Locate the cell with the specified text and output its (X, Y) center coordinate. 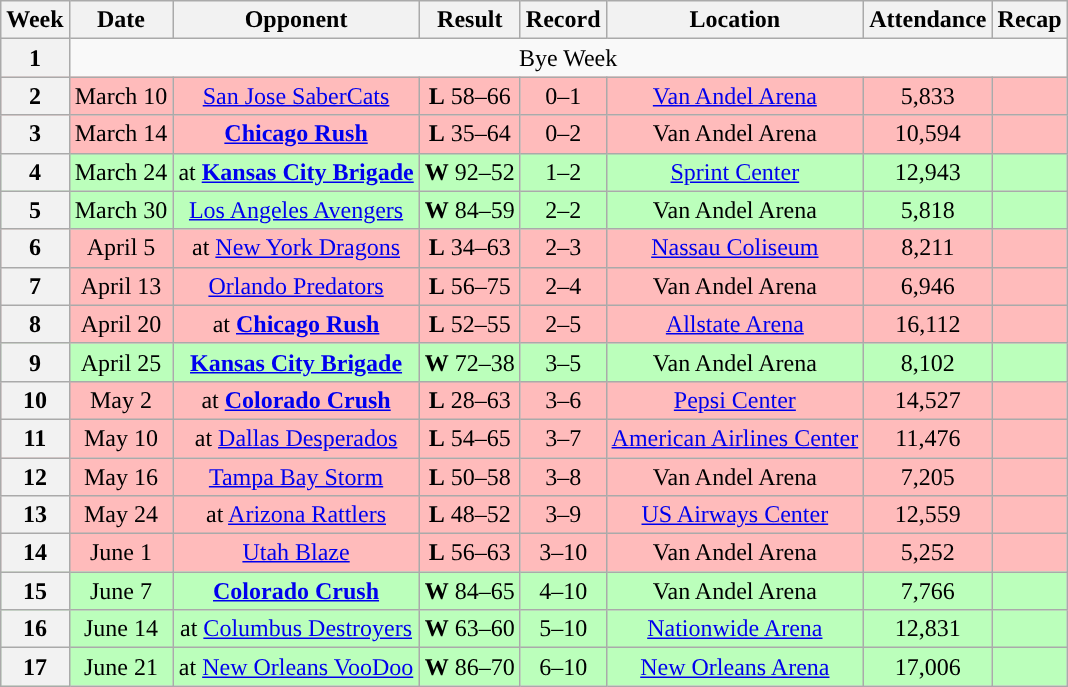
2–4 (563, 286)
2–5 (563, 324)
5,818 (928, 210)
Utah Blaze (296, 553)
5,252 (928, 553)
2 (35, 96)
8 (35, 324)
March 24 (121, 172)
Recap (1030, 20)
6–10 (563, 667)
at Dallas Desperados (296, 438)
12 (35, 477)
12,943 (928, 172)
8,211 (928, 248)
Los Angeles Avengers (296, 210)
April 20 (121, 324)
US Airways Center (735, 515)
L 35–64 (470, 134)
16,112 (928, 324)
7,766 (928, 591)
April 25 (121, 362)
June 7 (121, 591)
4 (35, 172)
L 58–66 (470, 96)
Location (735, 20)
Date (121, 20)
Record (563, 20)
Pepsi Center (735, 400)
June 1 (121, 553)
Week (35, 20)
13 (35, 515)
3 (35, 134)
May 24 (121, 515)
3–7 (563, 438)
8,102 (928, 362)
3–5 (563, 362)
W 84–59 (470, 210)
Nationwide Arena (735, 629)
10,594 (928, 134)
Result (470, 20)
17 (35, 667)
1–2 (563, 172)
2–2 (563, 210)
9 (35, 362)
March 10 (121, 96)
L 50–58 (470, 477)
June 14 (121, 629)
Orlando Predators (296, 286)
April 5 (121, 248)
W 72–38 (470, 362)
L 28–63 (470, 400)
Allstate Arena (735, 324)
L 52–55 (470, 324)
W 63–60 (470, 629)
at New York Dragons (296, 248)
12,831 (928, 629)
New Orleans Arena (735, 667)
Opponent (296, 20)
5,833 (928, 96)
1 (35, 58)
L 56–63 (470, 553)
at Kansas City Brigade (296, 172)
3–10 (563, 553)
4–10 (563, 591)
7 (35, 286)
Sprint Center (735, 172)
at Colorado Crush (296, 400)
at Arizona Rattlers (296, 515)
L 48–52 (470, 515)
San Jose SaberCats (296, 96)
11 (35, 438)
0–2 (563, 134)
American Airlines Center (735, 438)
3–8 (563, 477)
May 2 (121, 400)
14,527 (928, 400)
10 (35, 400)
W 92–52 (470, 172)
Bye Week (568, 58)
March 14 (121, 134)
12,559 (928, 515)
2–3 (563, 248)
Chicago Rush (296, 134)
5–10 (563, 629)
April 13 (121, 286)
6 (35, 248)
6,946 (928, 286)
Nassau Coliseum (735, 248)
Kansas City Brigade (296, 362)
L 56–75 (470, 286)
W 86–70 (470, 667)
16 (35, 629)
5 (35, 210)
at New Orleans VooDoo (296, 667)
L 54–65 (470, 438)
March 30 (121, 210)
Attendance (928, 20)
Tampa Bay Storm (296, 477)
0–1 (563, 96)
3–6 (563, 400)
at Chicago Rush (296, 324)
L 34–63 (470, 248)
at Columbus Destroyers (296, 629)
7,205 (928, 477)
11,476 (928, 438)
Colorado Crush (296, 591)
W 84–65 (470, 591)
May 16 (121, 477)
June 21 (121, 667)
17,006 (928, 667)
15 (35, 591)
14 (35, 553)
3–9 (563, 515)
May 10 (121, 438)
